Provide the (x, y) coordinate of the cell's center where the given text is located.  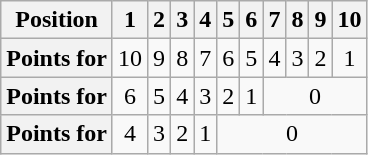
Position (57, 20)
